Extract the (x, y) coordinate from the center of the cell holding the provided text.  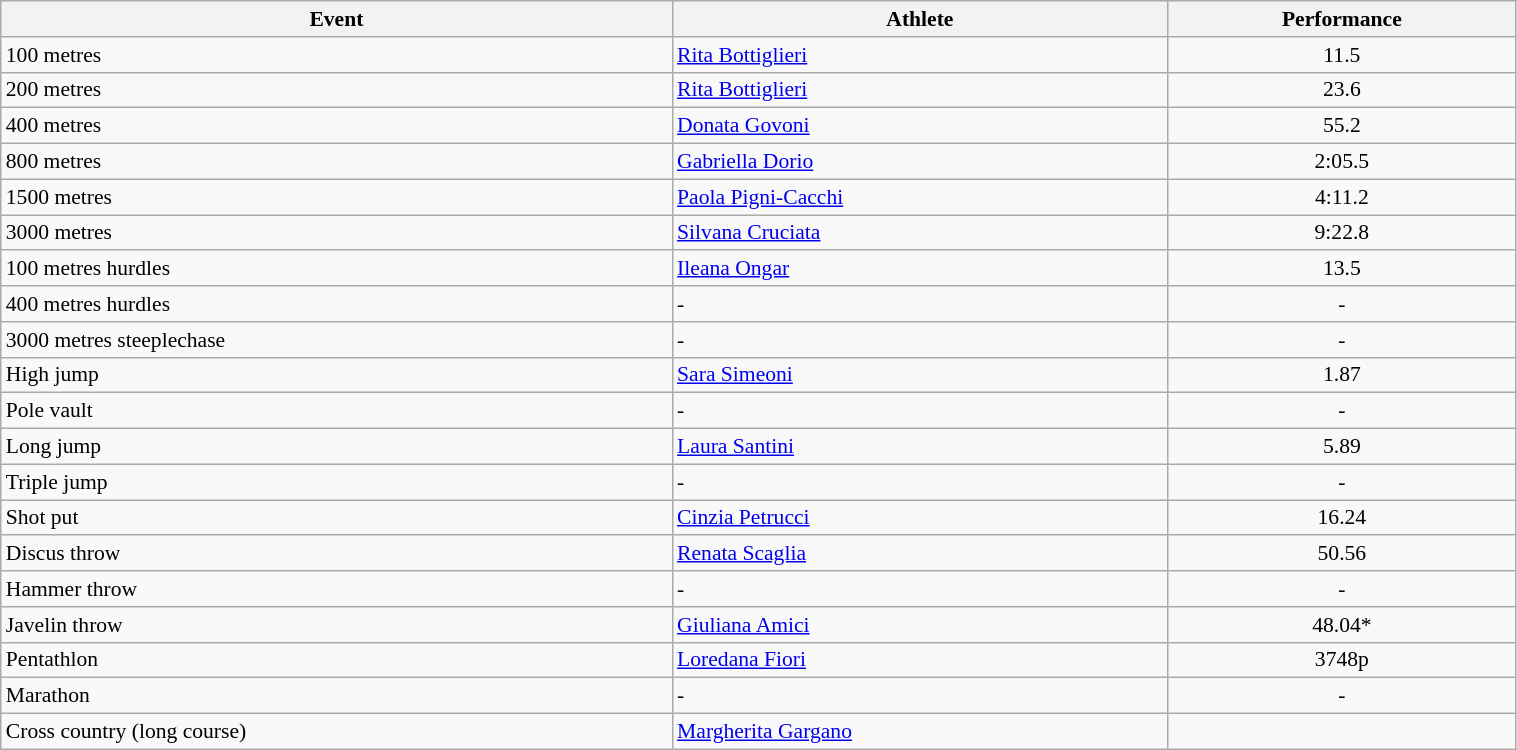
3748p (1342, 660)
Ileana Ongar (920, 269)
Long jump (336, 447)
Sara Simeoni (920, 375)
13.5 (1342, 269)
Margherita Gargano (920, 732)
Triple jump (336, 482)
2:05.5 (1342, 162)
Laura Santini (920, 447)
1500 metres (336, 197)
23.6 (1342, 90)
Pentathlon (336, 660)
Discus throw (336, 554)
50.56 (1342, 554)
Cinzia Petrucci (920, 518)
16.24 (1342, 518)
5.89 (1342, 447)
3000 metres steeplechase (336, 340)
1.87 (1342, 375)
Event (336, 19)
400 metres hurdles (336, 304)
11.5 (1342, 55)
Performance (1342, 19)
Loredana Fiori (920, 660)
100 metres hurdles (336, 269)
48.04* (1342, 625)
9:22.8 (1342, 233)
100 metres (336, 55)
Shot put (336, 518)
Hammer throw (336, 589)
Cross country (long course) (336, 732)
Giuliana Amici (920, 625)
Gabriella Dorio (920, 162)
Paola Pigni-Cacchi (920, 197)
4:11.2 (1342, 197)
Athlete (920, 19)
Javelin throw (336, 625)
400 metres (336, 126)
Marathon (336, 696)
55.2 (1342, 126)
Donata Govoni (920, 126)
800 metres (336, 162)
3000 metres (336, 233)
High jump (336, 375)
200 metres (336, 90)
Silvana Cruciata (920, 233)
Renata Scaglia (920, 554)
Pole vault (336, 411)
